Return [x, y] of the center of cell containing provided text 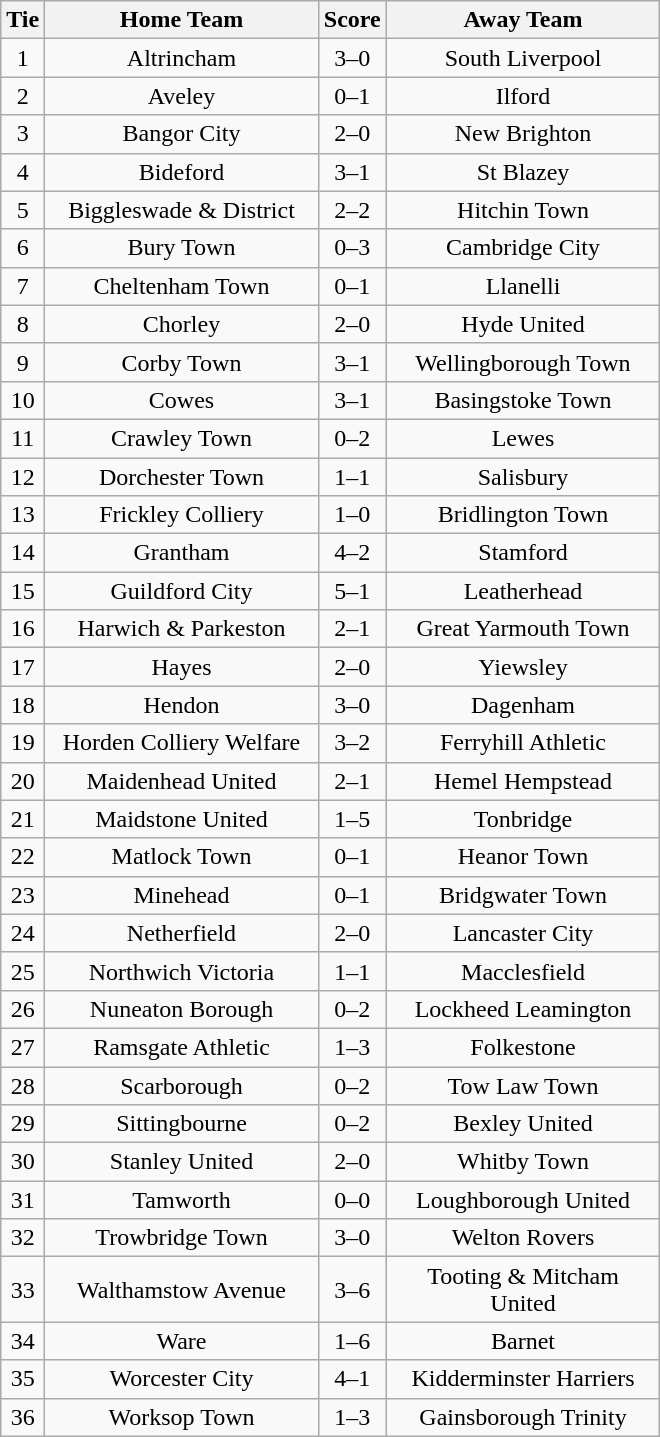
Nuneaton Borough [182, 1009]
0–0 [352, 1200]
St Blazey [523, 172]
Wellingborough Town [523, 362]
Crawley Town [182, 438]
2–2 [352, 210]
35 [23, 1379]
Leatherhead [523, 591]
Barnet [523, 1341]
9 [23, 362]
Corby Town [182, 362]
Whitby Town [523, 1162]
Llanelli [523, 286]
Netherfield [182, 933]
Tow Law Town [523, 1085]
Ilford [523, 96]
29 [23, 1124]
28 [23, 1085]
Basingstoke Town [523, 400]
1–0 [352, 515]
Guildford City [182, 591]
26 [23, 1009]
Bridgwater Town [523, 895]
Bridlington Town [523, 515]
10 [23, 400]
Trowbridge Town [182, 1238]
Stamford [523, 553]
Macclesfield [523, 971]
0–3 [352, 248]
Away Team [523, 20]
31 [23, 1200]
3–6 [352, 1290]
11 [23, 438]
20 [23, 781]
Biggleswade & District [182, 210]
Matlock Town [182, 857]
34 [23, 1341]
14 [23, 553]
Walthamstow Avenue [182, 1290]
Lancaster City [523, 933]
24 [23, 933]
36 [23, 1417]
Tamworth [182, 1200]
Tie [23, 20]
21 [23, 819]
Stanley United [182, 1162]
Bexley United [523, 1124]
3 [23, 134]
25 [23, 971]
Altrincham [182, 58]
Maidenhead United [182, 781]
Worksop Town [182, 1417]
Cambridge City [523, 248]
Lewes [523, 438]
17 [23, 667]
Cheltenham Town [182, 286]
Kidderminster Harriers [523, 1379]
Chorley [182, 324]
15 [23, 591]
19 [23, 743]
6 [23, 248]
Yiewsley [523, 667]
Ferryhill Athletic [523, 743]
Bury Town [182, 248]
Salisbury [523, 477]
Ramsgate Athletic [182, 1047]
Welton Rovers [523, 1238]
1 [23, 58]
1–6 [352, 1341]
Maidstone United [182, 819]
Frickley Colliery [182, 515]
Hyde United [523, 324]
New Brighton [523, 134]
3–2 [352, 743]
Bideford [182, 172]
Great Yarmouth Town [523, 629]
Minehead [182, 895]
32 [23, 1238]
Grantham [182, 553]
Cowes [182, 400]
4–1 [352, 1379]
Score [352, 20]
Hendon [182, 705]
Harwich & Parkeston [182, 629]
Gainsborough Trinity [523, 1417]
27 [23, 1047]
7 [23, 286]
23 [23, 895]
Lockheed Leamington [523, 1009]
12 [23, 477]
18 [23, 705]
33 [23, 1290]
Aveley [182, 96]
5 [23, 210]
16 [23, 629]
4 [23, 172]
2 [23, 96]
Ware [182, 1341]
Heanor Town [523, 857]
Worcester City [182, 1379]
Hayes [182, 667]
Dorchester Town [182, 477]
South Liverpool [523, 58]
1–5 [352, 819]
5–1 [352, 591]
Horden Colliery Welfare [182, 743]
Home Team [182, 20]
Scarborough [182, 1085]
Folkestone [523, 1047]
Sittingbourne [182, 1124]
Northwich Victoria [182, 971]
30 [23, 1162]
Tooting & Mitcham United [523, 1290]
Hemel Hempstead [523, 781]
22 [23, 857]
Dagenham [523, 705]
Bangor City [182, 134]
Hitchin Town [523, 210]
Tonbridge [523, 819]
13 [23, 515]
4–2 [352, 553]
8 [23, 324]
Loughborough United [523, 1200]
